Return the [X, Y] coordinate for the center point of the cell that contains the specified text.  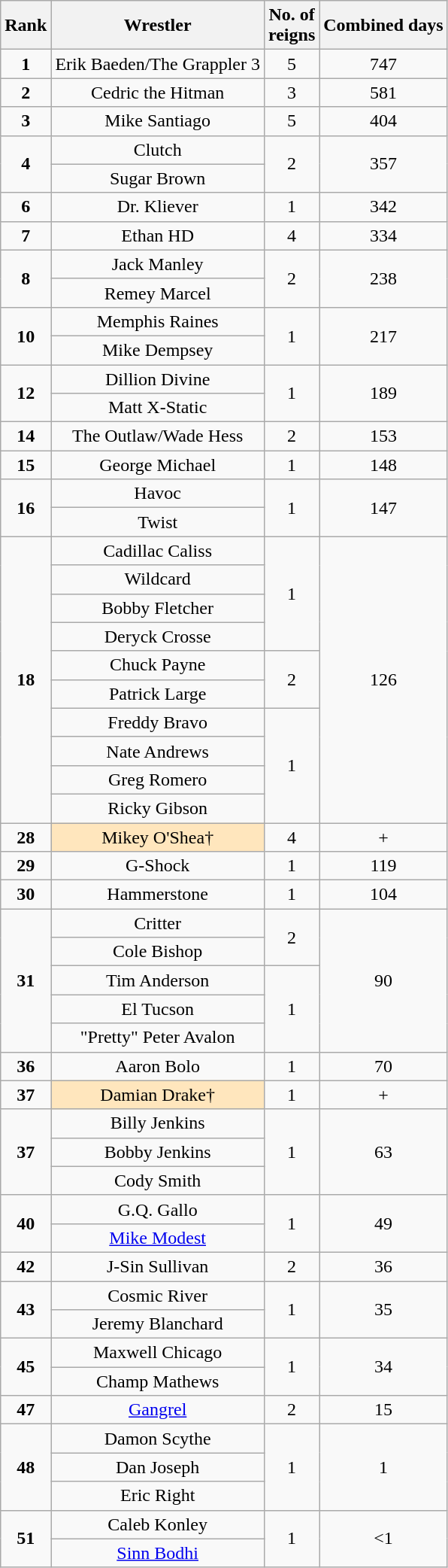
Damon Scythe [158, 1439]
16 [26, 508]
342 [383, 207]
90 [383, 980]
51 [26, 1539]
Critter [158, 923]
70 [383, 1066]
12 [26, 393]
28 [26, 837]
Havoc [158, 494]
6 [26, 207]
7 [26, 236]
Champ Mathews [158, 1381]
747 [383, 64]
147 [383, 508]
Bobby Fletcher [158, 608]
Mike Santiago [158, 121]
Cosmic River [158, 1295]
Mikey O'Shea† [158, 837]
357 [383, 164]
Hammerstone [158, 895]
Rank [26, 26]
10 [26, 336]
No. ofreigns [292, 26]
Dr. Kliever [158, 207]
Wrestler [158, 26]
Maxwell Chicago [158, 1353]
Cole Bishop [158, 952]
Damian Drake† [158, 1095]
The Outlaw/Wade Hess [158, 436]
18 [26, 680]
42 [26, 1266]
Sugar Brown [158, 178]
Caleb Konley [158, 1524]
148 [383, 465]
Freddy Bravo [158, 722]
Erik Baeden/The Grappler 3 [158, 64]
189 [383, 393]
Jack Manley [158, 264]
G.Q. Gallo [158, 1209]
104 [383, 895]
Cody Smith [158, 1181]
34 [383, 1367]
"Pretty" Peter Avalon [158, 1038]
404 [383, 121]
Wildcard [158, 579]
334 [383, 236]
14 [26, 436]
Jeremy Blanchard [158, 1324]
217 [383, 336]
<1 [383, 1539]
Mike Dempsey [158, 350]
63 [383, 1152]
Dillion Divine [158, 378]
581 [383, 93]
45 [26, 1367]
40 [26, 1223]
30 [26, 895]
Cadillac Caliss [158, 551]
Mike Modest [158, 1238]
Sinn Bodhi [158, 1553]
J-Sin Sullivan [158, 1266]
8 [26, 278]
El Tucson [158, 1009]
Gangrel [158, 1410]
49 [383, 1223]
Aaron Bolo [158, 1066]
Bobby Jenkins [158, 1152]
Dan Joseph [158, 1467]
Clutch [158, 150]
Twist [158, 522]
47 [26, 1410]
153 [383, 436]
Patrick Large [158, 694]
Combined days [383, 26]
31 [26, 980]
Ricky Gibson [158, 808]
35 [383, 1309]
Cedric the Hitman [158, 93]
Chuck Payne [158, 665]
Tim Anderson [158, 980]
George Michael [158, 465]
Ethan HD [158, 236]
Nate Andrews [158, 751]
238 [383, 278]
Eric Right [158, 1496]
Greg Romero [158, 779]
126 [383, 680]
48 [26, 1467]
G-Shock [158, 866]
Matt X-Static [158, 408]
Deryck Crosse [158, 637]
Memphis Raines [158, 321]
Remey Marcel [158, 293]
29 [26, 866]
Billy Jenkins [158, 1123]
119 [383, 866]
43 [26, 1309]
